For the text-containing cell, return its midpoint in (X, Y) coordinate format. 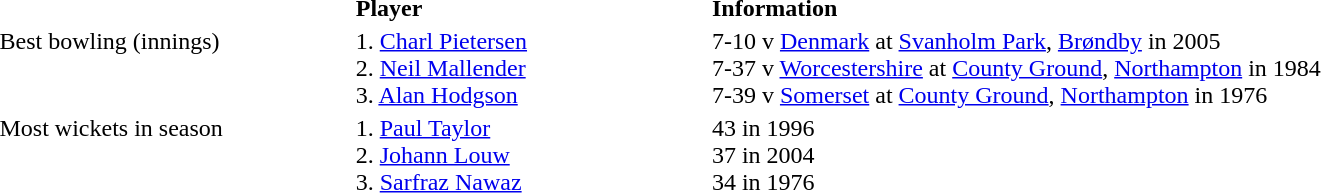
1. Charl Pietersen2. Neil Mallender3. Alan Hodgson (530, 68)
